Pinpoint the cell where the given text exists, returning its (X, Y) midpoint coordinate. 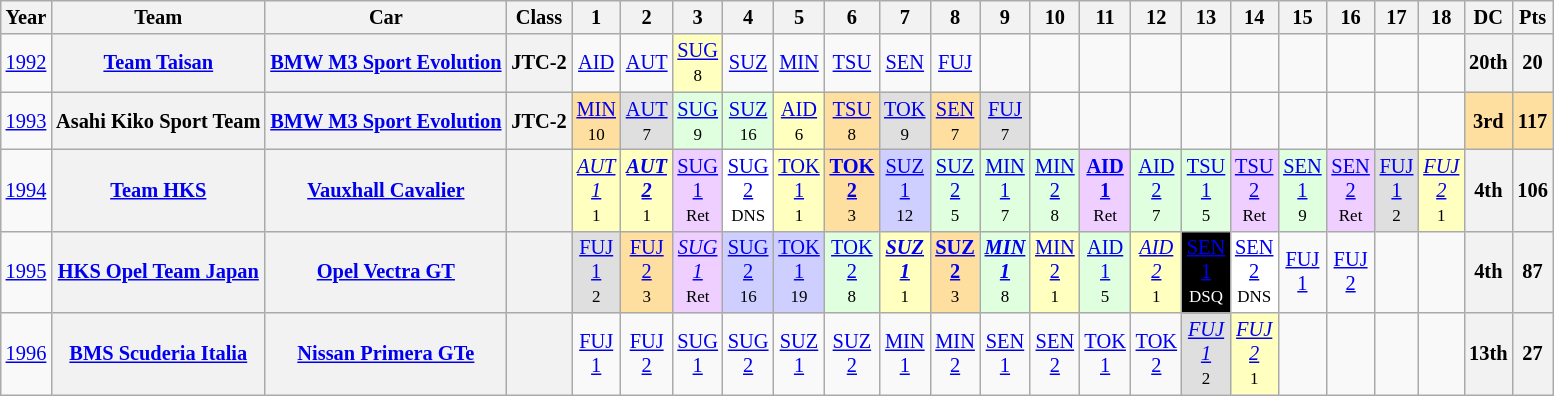
3 (697, 17)
MIN2 (954, 354)
SUZ23 (954, 272)
SUZ (748, 63)
MIN1 (904, 354)
MIN28 (1054, 190)
DC (1488, 17)
TSU15 (1206, 190)
FUJ7 (1005, 121)
10 (1054, 17)
27 (1532, 354)
AUT11 (596, 190)
15 (1302, 17)
Opel Vectra GT (386, 272)
HKS Opel Team Japan (158, 272)
FUJ23 (647, 272)
Team Taisan (158, 63)
AID27 (1156, 190)
SUG8 (697, 63)
SUZ11 (904, 272)
TOK1 (1106, 354)
TOK11 (798, 190)
6 (852, 17)
1996 (26, 354)
MIN21 (1054, 272)
AID21 (1156, 272)
SEN19 (1302, 190)
16 (1350, 17)
1992 (26, 63)
5 (798, 17)
SUZ25 (954, 190)
87 (1532, 272)
TOK28 (852, 272)
7 (904, 17)
18 (1441, 17)
9 (1005, 17)
1995 (26, 272)
SEN7 (954, 121)
SEN (904, 63)
106 (1532, 190)
13th (1488, 354)
SUZ112 (904, 190)
MIN18 (1005, 272)
TOK9 (904, 121)
SEN2Ret (1350, 190)
SUG2 (748, 354)
Team HKS (158, 190)
1994 (26, 190)
SUZ16 (748, 121)
MIN (798, 63)
Vauxhall Cavalier (386, 190)
SEN2DNS (1254, 272)
MIN17 (1005, 190)
Class (538, 17)
TOK119 (798, 272)
20 (1532, 63)
SEN1 (1005, 354)
1993 (26, 121)
SUZ1 (798, 354)
AUT21 (647, 190)
4 (748, 17)
13 (1206, 17)
AUT (647, 63)
Nissan Primera GTe (386, 354)
SUG216 (748, 272)
Pts (1532, 17)
8 (954, 17)
FUJ (954, 63)
AUT7 (647, 121)
SUG1 (697, 354)
2 (647, 17)
11 (1106, 17)
Car (386, 17)
TSU8 (852, 121)
MIN10 (596, 121)
SUG2DNS (748, 190)
SEN1DSQ (1206, 272)
BMS Scuderia Italia (158, 354)
1 (596, 17)
12 (1156, 17)
20th (1488, 63)
TSU (852, 63)
AID15 (1106, 272)
AID1Ret (1106, 190)
3rd (1488, 121)
AID6 (798, 121)
Team (158, 17)
14 (1254, 17)
AID (596, 63)
17 (1397, 17)
SUG9 (697, 121)
Year (26, 17)
Asahi Kiko Sport Team (158, 121)
SEN2 (1054, 354)
TOK23 (852, 190)
TSU2Ret (1254, 190)
SUZ2 (852, 354)
TOK2 (1156, 354)
117 (1532, 121)
